For the text-containing cell, return its midpoint in [x, y] coordinate format. 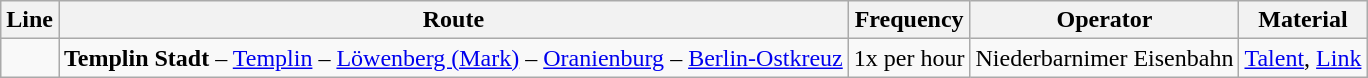
1x per hour [909, 58]
Material [1303, 20]
Templin Stadt – Templin – Löwenberg (Mark) – Oranienburg – Berlin-Ostkreuz [453, 58]
Line [30, 20]
Talent, Link [1303, 58]
Niederbarnimer Eisenbahn [1104, 58]
Route [453, 20]
Operator [1104, 20]
Frequency [909, 20]
